Search for the cell housing the specified text and yield its [X, Y] center coordinate. 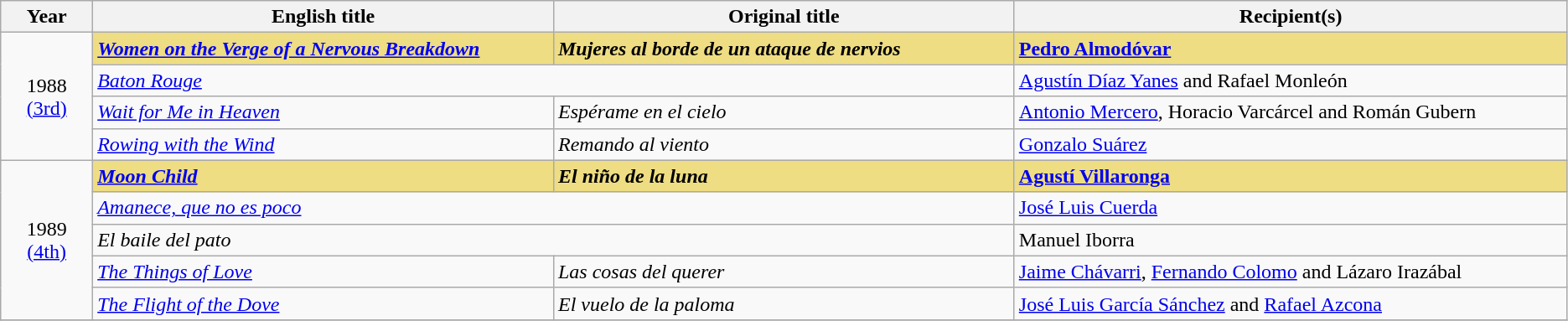
El niño de la luna [784, 176]
1988(3rd) [47, 96]
Espérame en el cielo [784, 112]
The Things of Love [323, 272]
English title [323, 17]
Baton Rouge [554, 80]
1989(4th) [47, 240]
The Flight of the Dove [323, 303]
Antonio Mercero, Horacio Varcárcel and Román Gubern [1291, 112]
Wait for Me in Heaven [323, 112]
Jaime Chávarri, Fernando Colomo and Lázaro Irazábal [1291, 272]
Mujeres al borde de un ataque de nervios [784, 49]
Agustí Villaronga [1291, 176]
Original title [784, 17]
Amanece, que no es poco [554, 208]
Year [47, 17]
José Luis García Sánchez and Rafael Azcona [1291, 303]
Pedro Almodóvar [1291, 49]
Rowing with the Wind [323, 144]
Las cosas del querer [784, 272]
José Luis Cuerda [1291, 208]
Gonzalo Suárez [1291, 144]
Moon Child [323, 176]
Agustín Díaz Yanes and Rafael Monleón [1291, 80]
El vuelo de la paloma [784, 303]
Manuel Iborra [1291, 240]
Recipient(s) [1291, 17]
Remando al viento [784, 144]
El baile del pato [554, 240]
Women on the Verge of a Nervous Breakdown [323, 49]
